Search for the cell housing the specified text and yield its [x, y] center coordinate. 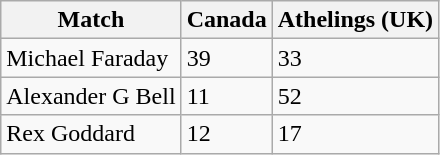
39 [226, 58]
Canada [226, 20]
52 [355, 96]
17 [355, 134]
12 [226, 134]
33 [355, 58]
Athelings (UK) [355, 20]
Alexander G Bell [91, 96]
Rex Goddard [91, 134]
11 [226, 96]
Michael Faraday [91, 58]
Match [91, 20]
